Search for the cell housing the specified text and yield its [X, Y] center coordinate. 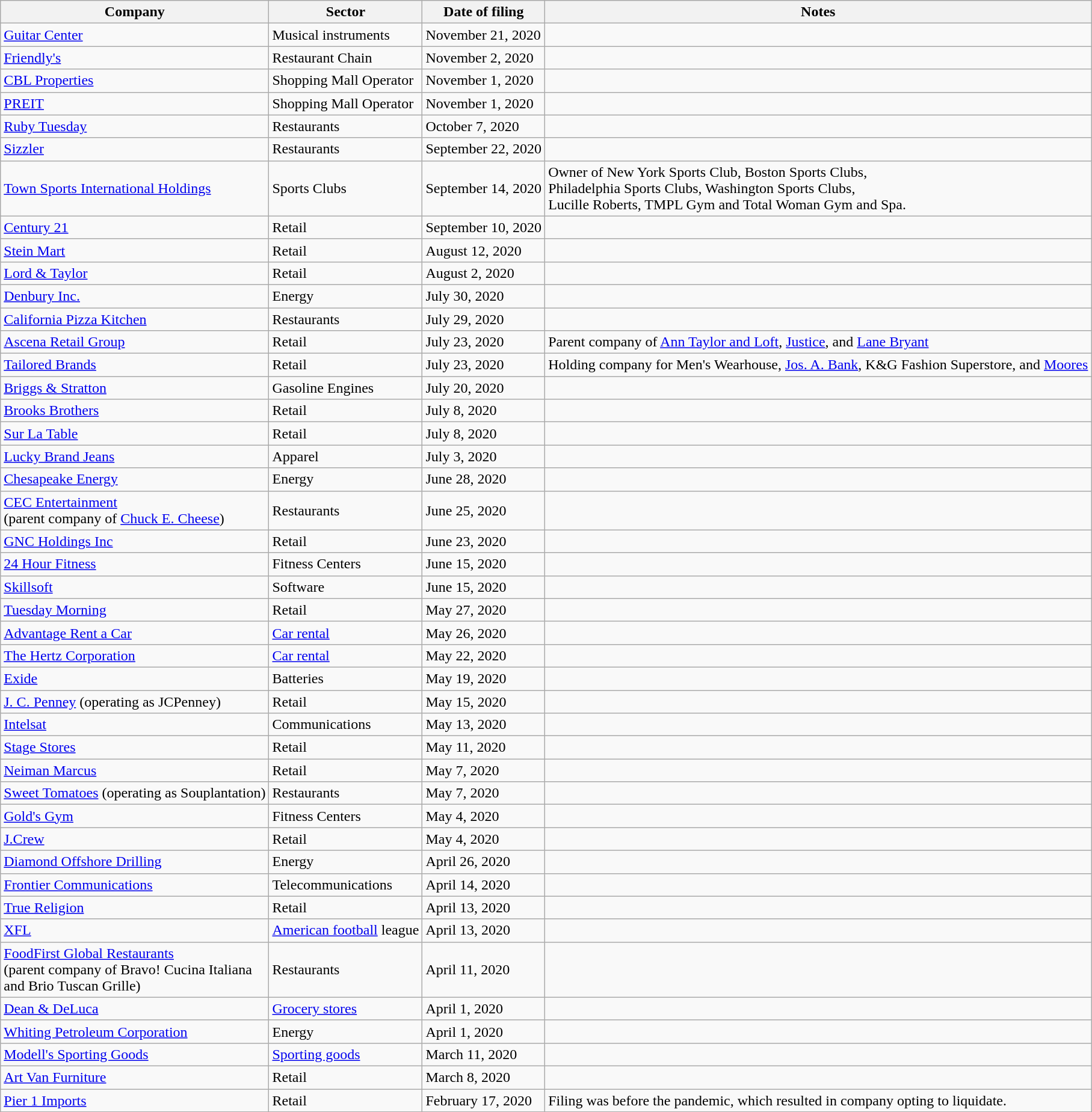
California Pizza Kitchen [135, 319]
Intelsat [135, 725]
May 26, 2020 [484, 633]
April 11, 2020 [484, 969]
Friendly's [135, 58]
Gold's Gym [135, 816]
May 19, 2020 [484, 678]
Denbury Inc. [135, 296]
Guitar Center [135, 35]
Town Sports International Holdings [135, 188]
Stage Stores [135, 748]
True Religion [135, 908]
Software [345, 587]
November 2, 2020 [484, 58]
Sizzler [135, 149]
Art Van Furniture [135, 1077]
XFL [135, 930]
Tailored Brands [135, 365]
Holding company for Men's Wearhouse, Jos. A. Bank, K&G Fashion Superstore, and Moores [818, 365]
September 10, 2020 [484, 227]
June 23, 2020 [484, 541]
Pier 1 Imports [135, 1100]
February 17, 2020 [484, 1100]
Whiting Petroleum Corporation [135, 1031]
August 12, 2020 [484, 250]
Sector [345, 12]
Dean & DeLuca [135, 1009]
Batteries [345, 678]
Lucky Brand Jeans [135, 456]
Parent company of Ann Taylor and Loft, Justice, and Lane Bryant [818, 342]
Lord & Taylor [135, 273]
Sports Clubs [345, 188]
PREIT [135, 103]
Sweet Tomatoes (operating as Souplantation) [135, 793]
FoodFirst Global Restaurants (parent company of Bravo! Cucina Italiana and Brio Tuscan Grille) [135, 969]
July 29, 2020 [484, 319]
Century 21 [135, 227]
September 22, 2020 [484, 149]
June 28, 2020 [484, 479]
May 13, 2020 [484, 725]
Briggs & Stratton [135, 388]
May 11, 2020 [484, 748]
J.Crew [135, 839]
Sporting goods [345, 1054]
March 8, 2020 [484, 1077]
May 27, 2020 [484, 610]
Apparel [345, 456]
Communications [345, 725]
Company [135, 12]
August 2, 2020 [484, 273]
April 14, 2020 [484, 885]
Telecommunications [345, 885]
Ascena Retail Group [135, 342]
American football league [345, 930]
Filing was before the pandemic, which resulted in company opting to liquidate. [818, 1100]
Date of filing [484, 12]
Grocery stores [345, 1009]
Advantage Rent a Car [135, 633]
July 20, 2020 [484, 388]
Sur La Table [135, 434]
Neiman Marcus [135, 770]
May 15, 2020 [484, 702]
Modell's Sporting Goods [135, 1054]
GNC Holdings Inc [135, 541]
Skillsoft [135, 587]
J. C. Penney (operating as JCPenney) [135, 702]
March 11, 2020 [484, 1054]
Tuesday Morning [135, 610]
Diamond Offshore Drilling [135, 862]
Chesapeake Energy [135, 479]
CEC Entertainment (parent company of Chuck E. Cheese) [135, 510]
Notes [818, 12]
Exide [135, 678]
Frontier Communications [135, 885]
Brooks Brothers [135, 411]
Stein Mart [135, 250]
The Hertz Corporation [135, 656]
April 26, 2020 [484, 862]
Ruby Tuesday [135, 126]
May 22, 2020 [484, 656]
September 14, 2020 [484, 188]
Gasoline Engines [345, 388]
CBL Properties [135, 81]
October 7, 2020 [484, 126]
July 3, 2020 [484, 456]
24 Hour Fitness [135, 564]
June 25, 2020 [484, 510]
Musical instruments [345, 35]
July 30, 2020 [484, 296]
November 21, 2020 [484, 35]
Restaurant Chain [345, 58]
